Provide the (X, Y) coordinate of the cell's center where the given text is located.  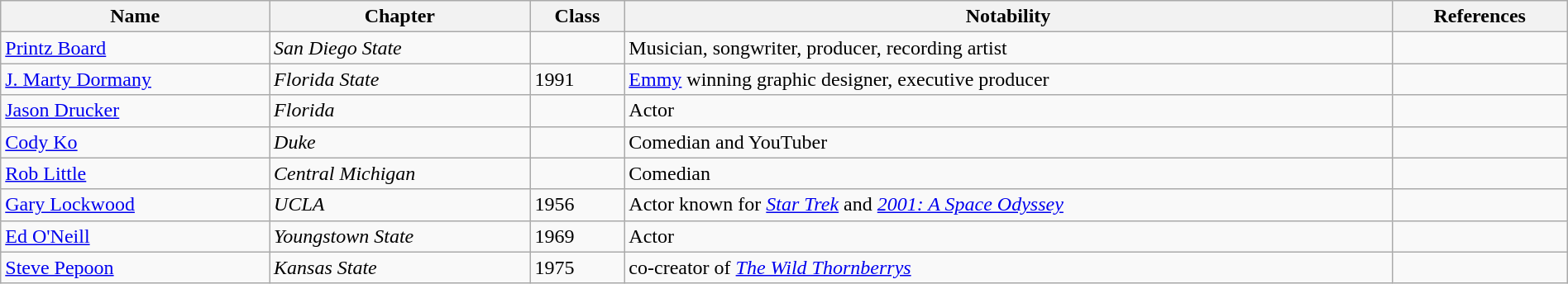
San Diego State (400, 48)
1969 (577, 236)
Musician, songwriter, producer, recording artist (1008, 48)
Class (577, 17)
co-creator of The Wild Thornberrys (1008, 267)
Duke (400, 142)
Florida State (400, 79)
Jason Drucker (136, 111)
Comedian (1008, 173)
1991 (577, 79)
References (1480, 17)
Gary Lockwood (136, 205)
Chapter (400, 17)
J. Marty Dormany (136, 79)
Ed O'Neill (136, 236)
Rob Little (136, 173)
Emmy winning graphic designer, executive producer (1008, 79)
1956 (577, 205)
Actor known for Star Trek and 2001: A Space Odyssey (1008, 205)
Steve Pepoon (136, 267)
Central Michigan (400, 173)
Cody Ko (136, 142)
Kansas State (400, 267)
Comedian and YouTuber (1008, 142)
Printz Board (136, 48)
Florida (400, 111)
Name (136, 17)
Notability (1008, 17)
UCLA (400, 205)
Youngstown State (400, 236)
1975 (577, 267)
